Output the (x, y) coordinate of the center of the cell containing the given text.  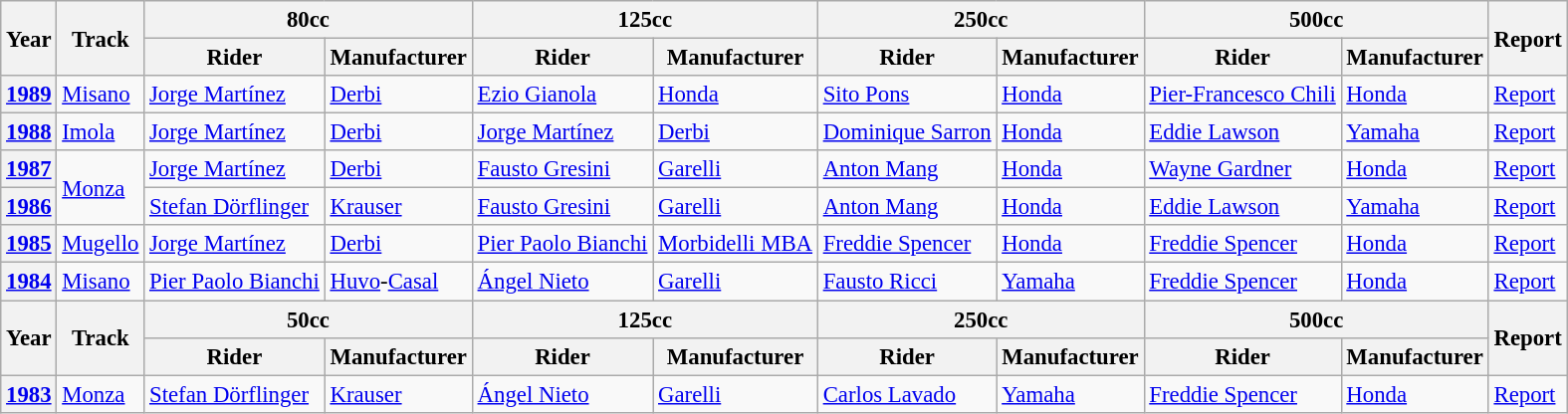
Mugello (101, 244)
1985 (29, 244)
Ezio Gianola (561, 95)
1987 (29, 169)
80cc (309, 20)
Fausto Ricci (907, 282)
1986 (29, 207)
Huvo-Casal (398, 282)
1983 (29, 394)
Sito Pons (907, 95)
50cc (309, 319)
Imola (101, 132)
Dominique Sarron (907, 132)
Morbidelli MBA (736, 244)
Carlos Lavado (907, 394)
1984 (29, 282)
Pier-Francesco Chili (1242, 95)
1988 (29, 132)
1989 (29, 95)
Wayne Gardner (1242, 169)
